Identify which cell holds the provided text, then report its [X, Y] central coordinate. 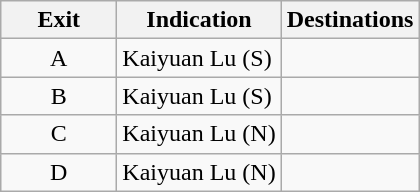
A [59, 58]
Indication [199, 20]
Destinations [350, 20]
C [59, 134]
Exit [59, 20]
B [59, 96]
D [59, 172]
